Detect which cell encompasses the target text, then output its (x, y) center coordinate. 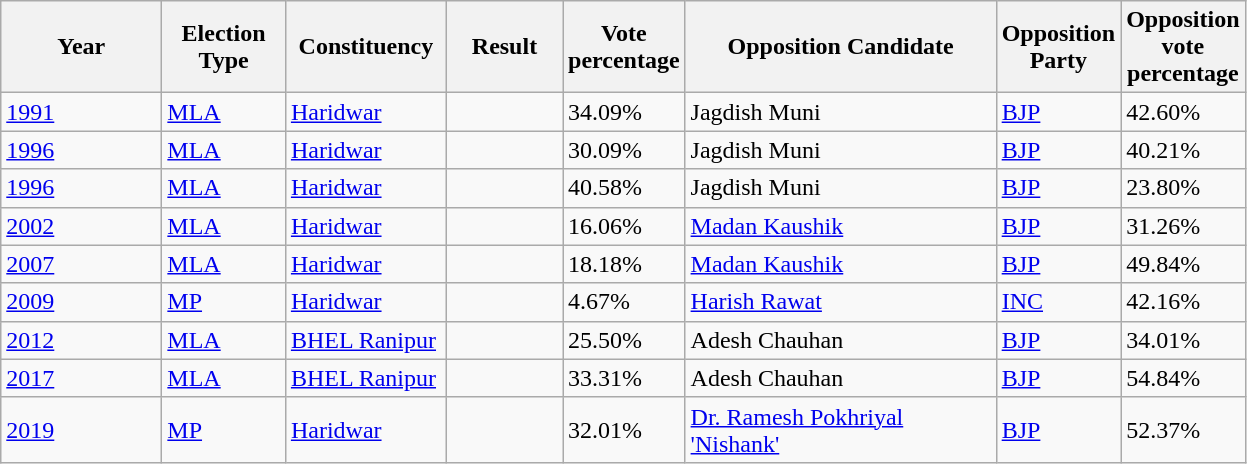
INC (1058, 302)
49.84% (1183, 264)
18.18% (624, 264)
Opposition Candidate (840, 47)
54.84% (1183, 378)
42.60% (1183, 112)
2007 (82, 264)
23.80% (1183, 188)
2009 (82, 302)
Election Type (224, 47)
Year (82, 47)
1991 (82, 112)
2002 (82, 226)
2012 (82, 340)
33.31% (624, 378)
Dr. Ramesh Pokhriyal 'Nishank' (840, 430)
2019 (82, 430)
Constituency (366, 47)
25.50% (624, 340)
31.26% (1183, 226)
Opposition Party (1058, 47)
52.37% (1183, 430)
Harish Rawat (840, 302)
30.09% (624, 150)
32.01% (624, 430)
40.21% (1183, 150)
34.09% (624, 112)
Result (504, 47)
42.16% (1183, 302)
2017 (82, 378)
40.58% (624, 188)
Opposition vote percentage (1183, 47)
4.67% (624, 302)
16.06% (624, 226)
34.01% (1183, 340)
Vote percentage (624, 47)
